From the cell containing the given text, extract its center point as [x, y] coordinate. 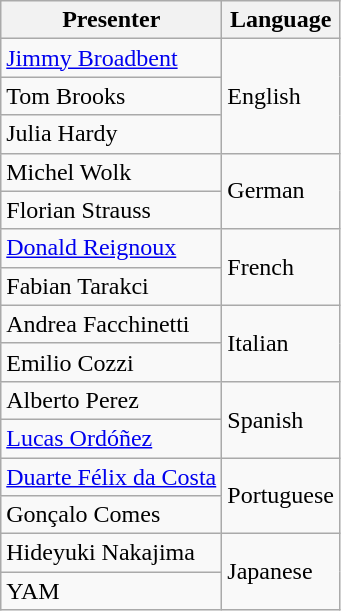
Tom Brooks [112, 96]
Michel Wolk [112, 172]
German [281, 191]
Gonçalo Comes [112, 515]
Italian [281, 343]
Andrea Facchinetti [112, 324]
Spanish [281, 419]
Japanese [281, 572]
Julia Hardy [112, 134]
Lucas Ordóñez [112, 438]
Language [281, 20]
French [281, 267]
Duarte Félix da Costa [112, 477]
YAM [112, 591]
Jimmy Broadbent [112, 58]
Hideyuki Nakajima [112, 553]
Emilio Cozzi [112, 362]
Fabian Tarakci [112, 286]
Alberto Perez [112, 400]
Presenter [112, 20]
Florian Strauss [112, 210]
English [281, 96]
Donald Reignoux [112, 248]
Portuguese [281, 496]
